Determine the [X, Y] coordinate at the center of the cell enclosing the given text.  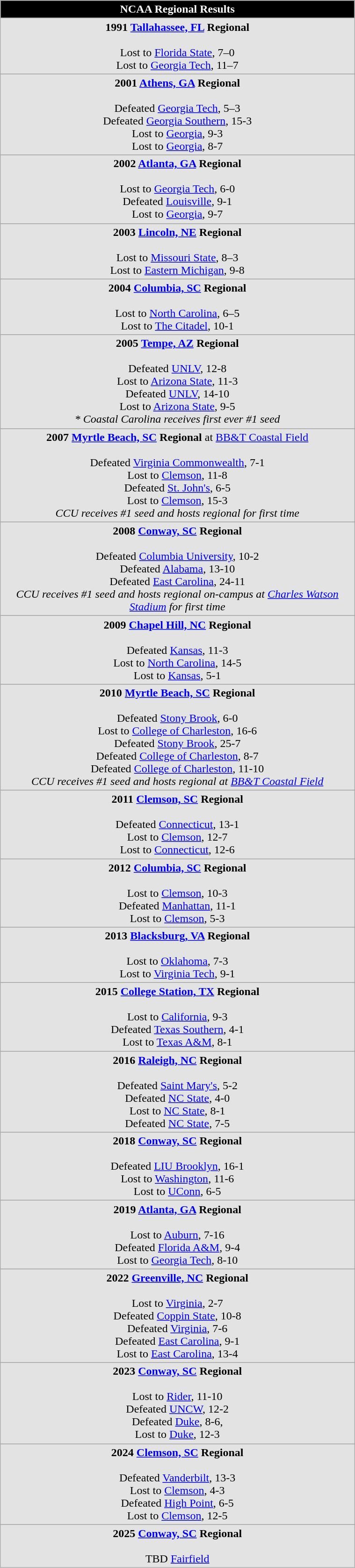
2012 Columbia, SC RegionalLost to Clemson, 10-3 Defeated Manhattan, 11-1 Lost to Clemson, 5-3 [178, 893]
2003 Lincoln, NE RegionalLost to Missouri State, 8–3 Lost to Eastern Michigan, 9-8 [178, 251]
2024 Clemson, SC RegionalDefeated Vanderbilt, 13-3 Lost to Clemson, 4-3 Defeated High Point, 6-5 Lost to Clemson, 12-5 [178, 1484]
2013 Blacksburg, VA RegionalLost to Oklahoma, 7-3 Lost to Virginia Tech, 9-1 [178, 955]
2023 Conway, SC RegionalLost to Rider, 11-10 Defeated UNCW, 12-2 Defeated Duke, 8-6, Lost to Duke, 12-3 [178, 1403]
2001 Athens, GA RegionalDefeated Georgia Tech, 5–3 Defeated Georgia Southern, 15-3 Lost to Georgia, 9-3 Lost to Georgia, 8-7 [178, 114]
2019 Atlanta, GA RegionalLost to Auburn, 7-16 Defeated Florida A&M, 9-4 Lost to Georgia Tech, 8-10 [178, 1235]
2016 Raleigh, NC RegionalDefeated Saint Mary's, 5-2 Defeated NC State, 4-0 Lost to NC State, 8-1 Defeated NC State, 7-5 [178, 1092]
2025 Conway, SC RegionalTBD Fairfield [178, 1546]
2002 Atlanta, GA RegionalLost to Georgia Tech, 6-0 Defeated Louisville, 9-1 Lost to Georgia, 9-7 [178, 189]
1991 Tallahassee, FL RegionalLost to Florida State, 7–0 Lost to Georgia Tech, 11–7 [178, 46]
2015 College Station, TX RegionalLost to California, 9-3 Defeated Texas Southern, 4-1 Lost to Texas A&M, 8-1 [178, 1017]
NCAA Regional Results [178, 9]
2004 Columbia, SC RegionalLost to North Carolina, 6–5 Lost to The Citadel, 10-1 [178, 307]
2009 Chapel Hill, NC RegionalDefeated Kansas, 11-3 Lost to North Carolina, 14-5 Lost to Kansas, 5-1 [178, 650]
2011 Clemson, SC RegionalDefeated Connecticut, 13-1 Lost to Clemson, 12-7 Lost to Connecticut, 12-6 [178, 824]
2018 Conway, SC RegionalDefeated LIU Brooklyn, 16-1 Lost to Washington, 11-6 Lost to UConn, 6-5 [178, 1166]
